Search for the cell housing the specified text and yield its [x, y] center coordinate. 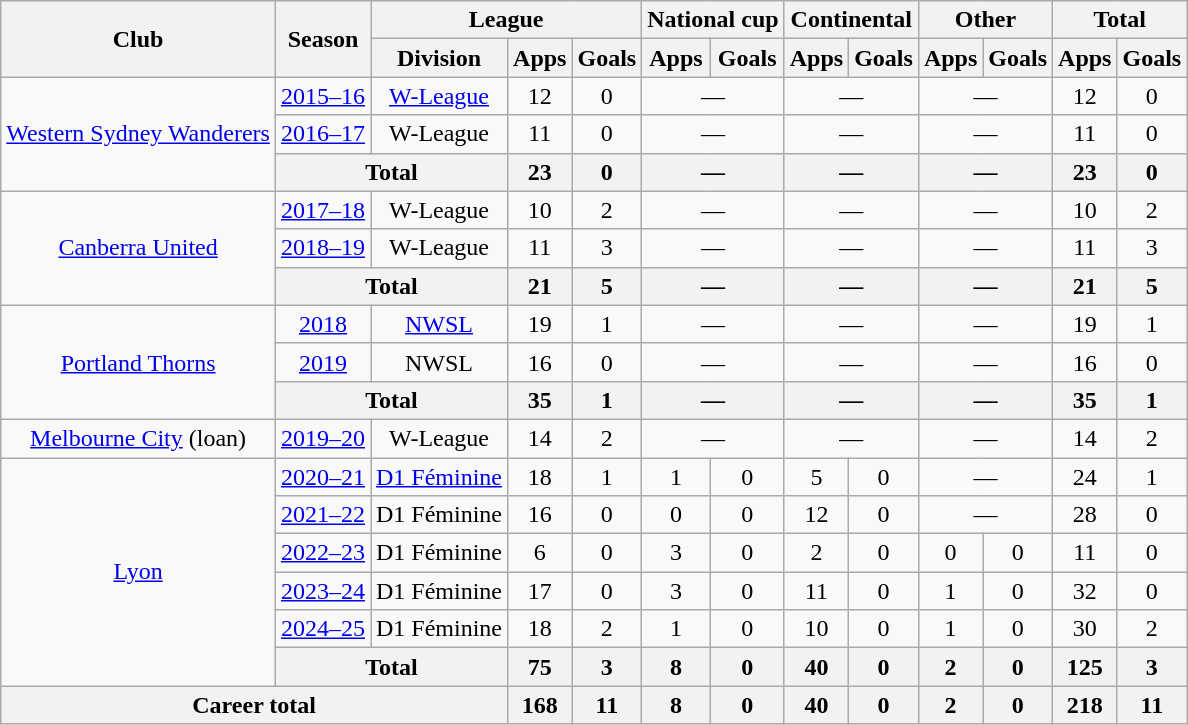
75 [540, 667]
17 [540, 591]
Western Sydney Wanderers [138, 134]
Melbourne City (loan) [138, 438]
Lyon [138, 572]
Portland Thorns [138, 362]
6 [540, 553]
Canberra United [138, 248]
30 [1085, 629]
Season [322, 39]
24 [1085, 477]
28 [1085, 515]
2018–19 [322, 248]
2022–23 [322, 553]
2018 [322, 324]
2021–22 [322, 515]
2017–18 [322, 210]
32 [1085, 591]
League [506, 20]
2016–17 [322, 134]
Club [138, 39]
2015–16 [322, 96]
125 [1085, 667]
2024–25 [322, 629]
2023–24 [322, 591]
2019–20 [322, 438]
Continental [851, 20]
National cup [713, 20]
Other [985, 20]
Career total [254, 705]
218 [1085, 705]
2020–21 [322, 477]
2019 [322, 362]
168 [540, 705]
Division [438, 58]
